Determine the [X, Y] coordinate at the center of the cell enclosing the given text.  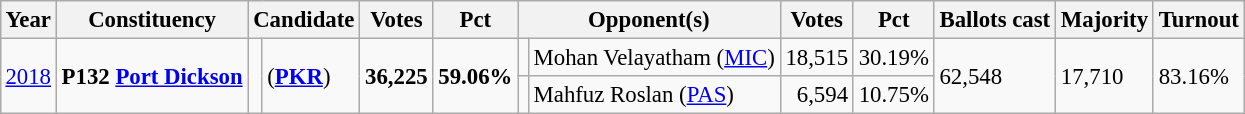
10.75% [894, 95]
83.16% [1198, 76]
Majority [1105, 20]
30.19% [894, 57]
17,710 [1105, 76]
6,594 [816, 95]
Opponent(s) [649, 20]
Mohan Velayatham (MIC) [654, 57]
Turnout [1198, 20]
(PKR) [311, 76]
P132 Port Dickson [152, 76]
18,515 [816, 57]
Mahfuz Roslan (PAS) [654, 95]
2018 [28, 76]
59.06% [476, 76]
Year [28, 20]
Ballots cast [994, 20]
Candidate [304, 20]
36,225 [396, 76]
Constituency [152, 20]
62,548 [994, 76]
